Search for the cell housing the specified text and yield its (X, Y) center coordinate. 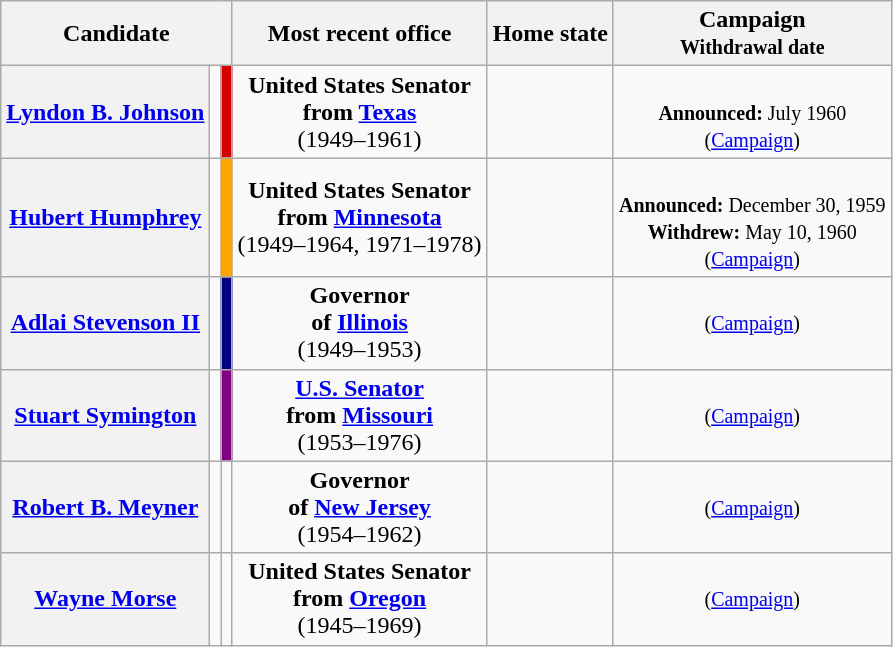
Candidate (116, 34)
U.S. Senatorfrom Missouri(1953–1976) (360, 415)
Stuart Symington (106, 415)
Hubert Humphrey (106, 218)
United States Senatorfrom Texas(1949–1961) (360, 112)
Adlai Stevenson II (106, 323)
Robert B. Meyner (106, 507)
Announced: December 30, 1959Withdrew: May 10, 1960(Campaign) (752, 218)
Wayne Morse (106, 599)
Most recent office (360, 34)
Announced: July 1960(Campaign) (752, 112)
United States Senatorfrom Minnesota(1949–1964, 1971–1978) (360, 218)
Lyndon B. Johnson (106, 112)
Governorof New Jersey(1954–1962) (360, 507)
United States Senatorfrom Oregon(1945–1969) (360, 599)
CampaignWithdrawal date (752, 34)
Home state (550, 34)
Governorof Illinois(1949–1953) (360, 323)
